Scan for the cell matching the given text and deliver its [X, Y] coordinate at center. 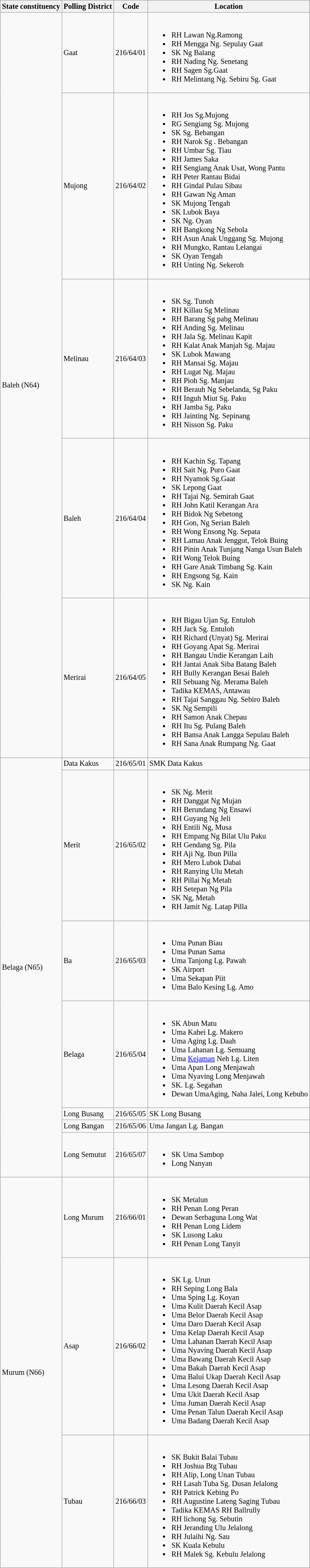
Merit [88, 845]
Baleh [88, 518]
Gaat [88, 53]
216/65/07 [131, 1154]
216/64/03 [131, 358]
SK Uma SambopLong Nanyan [229, 1154]
Long Murum [88, 1217]
State constituency [31, 6]
SK MetalunRH Penan Long PeranDewan Serbaguna Long WatRH Penan Long LidemSK Lusong LakuRH Penan Long Tanyit [229, 1217]
Tubau [88, 1501]
Data Kakus [88, 764]
Long Bangan [88, 1126]
216/64/01 [131, 53]
216/64/04 [131, 518]
Asap [88, 1346]
Code [131, 6]
216/65/02 [131, 845]
Long Busang [88, 1114]
216/64/02 [131, 185]
Mujong [88, 185]
216/65/01 [131, 764]
216/65/06 [131, 1126]
Ba [88, 960]
SK Long Busang [229, 1114]
216/65/04 [131, 1054]
RH Lawan Ng.RamongRH Mengga Ng. Sepulay GaatSK Ng BalangRH Nading Ng. SenetangRH Sagen Sg.GaatRH Melintang Ng. Sebiru Sg. Gaat [229, 53]
216/66/01 [131, 1217]
216/65/03 [131, 960]
Melinau [88, 358]
SMK Data Kakus [229, 764]
Merirai [88, 678]
Uma Punan BiauUma Punan SamaUma Tanjong Lg. PawahSK AirportUma Sekapan PiitUma Balo Kesing Lg. Amo [229, 960]
Belaga (N65) [31, 967]
216/66/03 [131, 1501]
Belaga [88, 1054]
216/66/02 [131, 1346]
Baleh (N64) [31, 385]
Polling District [88, 6]
Long Semutut [88, 1154]
216/65/05 [131, 1114]
Murum (N66) [31, 1372]
Uma Jangan Lg. Bangan [229, 1126]
Location [229, 6]
216/64/05 [131, 678]
